Determine the (x, y) coordinate at the center of the cell enclosing the given text.  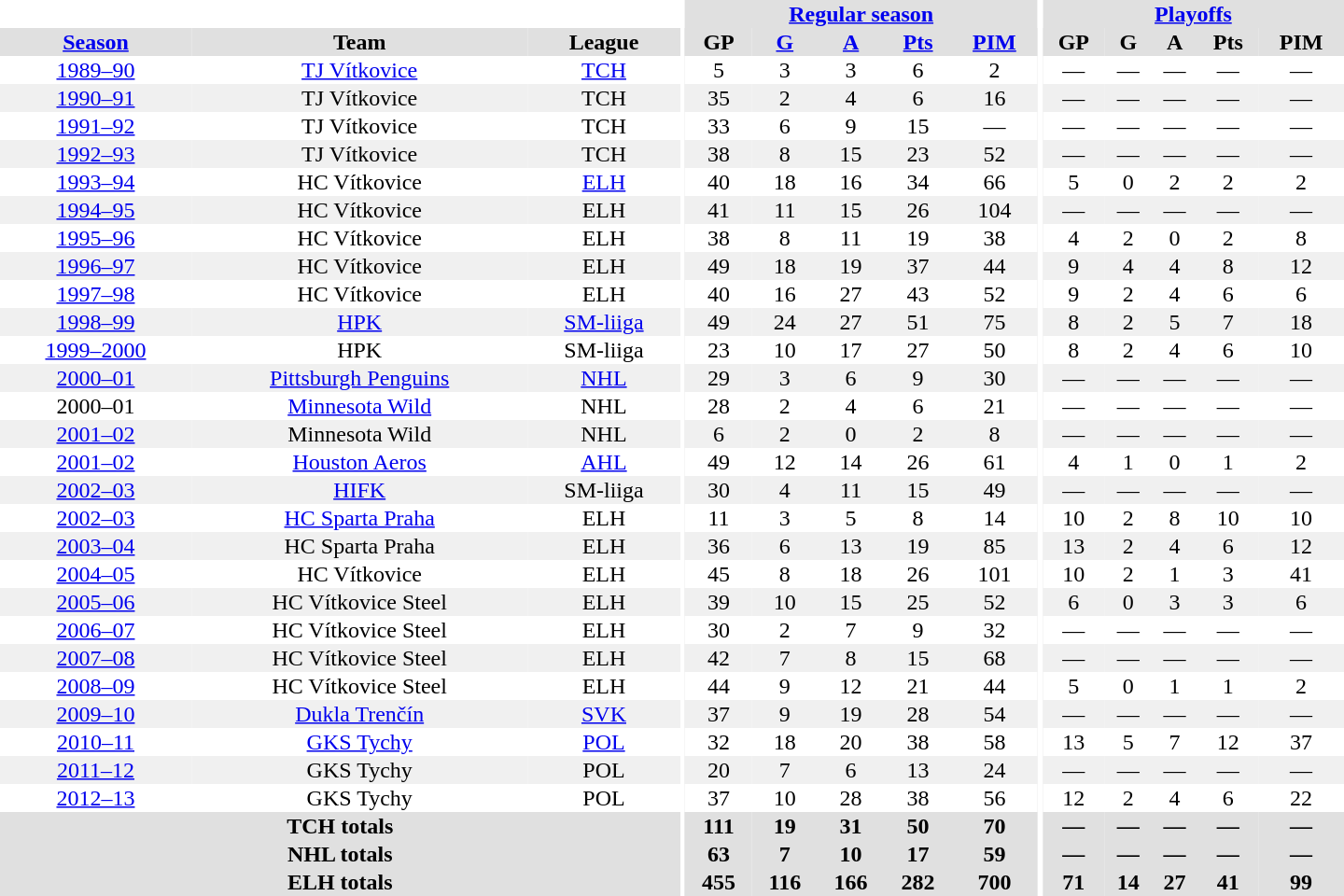
101 (995, 574)
455 (719, 882)
2008–09 (95, 686)
1997–98 (95, 294)
HIFK (359, 490)
59 (995, 854)
2012–13 (95, 798)
AHL (603, 462)
League (603, 42)
Season (95, 42)
700 (995, 882)
31 (851, 826)
TCH totals (340, 826)
35 (719, 98)
2007–08 (95, 658)
33 (719, 126)
85 (995, 546)
SVK (603, 714)
43 (918, 294)
1998–99 (95, 322)
111 (719, 826)
39 (719, 602)
58 (995, 742)
36 (719, 546)
1995–96 (95, 238)
166 (851, 882)
Playoffs (1193, 14)
1996–97 (95, 266)
51 (918, 322)
2009–10 (95, 714)
42 (719, 658)
1992–93 (95, 154)
2011–12 (95, 770)
70 (995, 826)
1994–95 (95, 210)
2004–05 (95, 574)
NHL totals (340, 854)
63 (719, 854)
45 (719, 574)
71 (1073, 882)
99 (1301, 882)
25 (918, 602)
56 (995, 798)
1991–92 (95, 126)
282 (918, 882)
2003–04 (95, 546)
1993–94 (95, 182)
Team (359, 42)
54 (995, 714)
2006–07 (95, 630)
22 (1301, 798)
Dukla Trenčín (359, 714)
34 (918, 182)
2010–11 (95, 742)
2005–06 (95, 602)
1989–90 (95, 70)
1990–91 (95, 98)
61 (995, 462)
75 (995, 322)
Houston Aeros (359, 462)
1999–2000 (95, 350)
29 (719, 378)
Regular season (861, 14)
ELH totals (340, 882)
66 (995, 182)
68 (995, 658)
116 (785, 882)
104 (995, 210)
Pittsburgh Penguins (359, 378)
